Pinpoint the cell where the given text exists, returning its (x, y) midpoint coordinate. 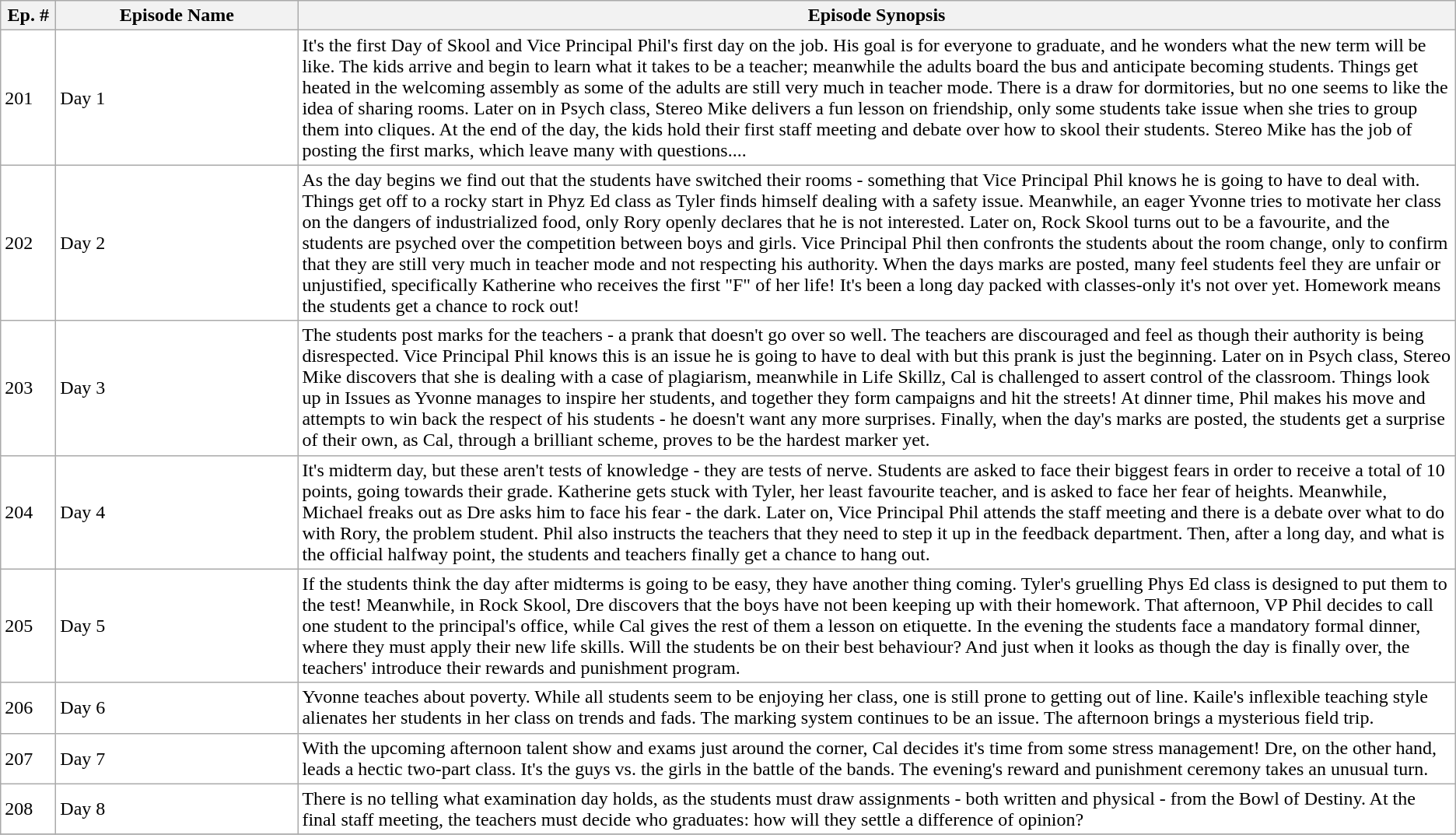
201 (28, 98)
Day 3 (177, 388)
Day 1 (177, 98)
205 (28, 626)
206 (28, 708)
Day 5 (177, 626)
202 (28, 243)
Episode Name (177, 16)
Day 6 (177, 708)
Day 4 (177, 512)
Day 2 (177, 243)
204 (28, 512)
Episode Synopsis (877, 16)
Day 8 (177, 809)
208 (28, 809)
203 (28, 388)
207 (28, 758)
Ep. # (28, 16)
Day 7 (177, 758)
